Pinpoint the cell where the given text exists, returning its (x, y) midpoint coordinate. 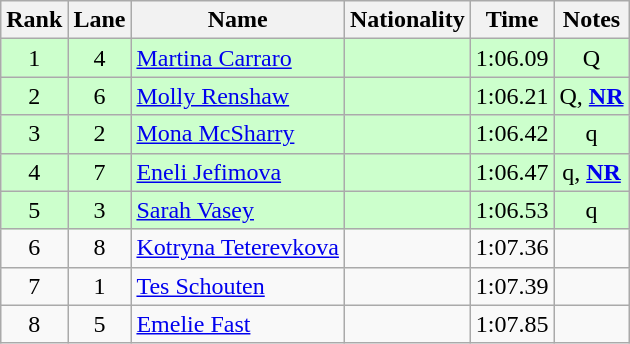
Mona McSharry (238, 134)
q, NR (592, 172)
1:06.42 (512, 134)
Kotryna Teterevkova (238, 248)
1:07.36 (512, 248)
Emelie Fast (238, 324)
1:06.53 (512, 210)
1:07.85 (512, 324)
Martina Carraro (238, 58)
1:06.09 (512, 58)
1:06.47 (512, 172)
Tes Schouten (238, 286)
Nationality (407, 20)
Notes (592, 20)
Q (592, 58)
Name (238, 20)
Time (512, 20)
1:07.39 (512, 286)
Eneli Jefimova (238, 172)
Molly Renshaw (238, 96)
Lane (100, 20)
Sarah Vasey (238, 210)
Rank (34, 20)
1:06.21 (512, 96)
Q, NR (592, 96)
